Identify which cell holds the provided text, then report its (x, y) central coordinate. 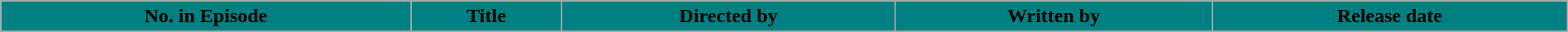
Written by (1054, 16)
Title (486, 16)
Release date (1390, 16)
No. in Episode (206, 16)
Directed by (729, 16)
